Search for the cell housing the specified text and yield its (X, Y) center coordinate. 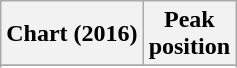
Peak position (189, 34)
Chart (2016) (72, 34)
